Extract the (x, y) coordinate from the center of the cell holding the provided text.  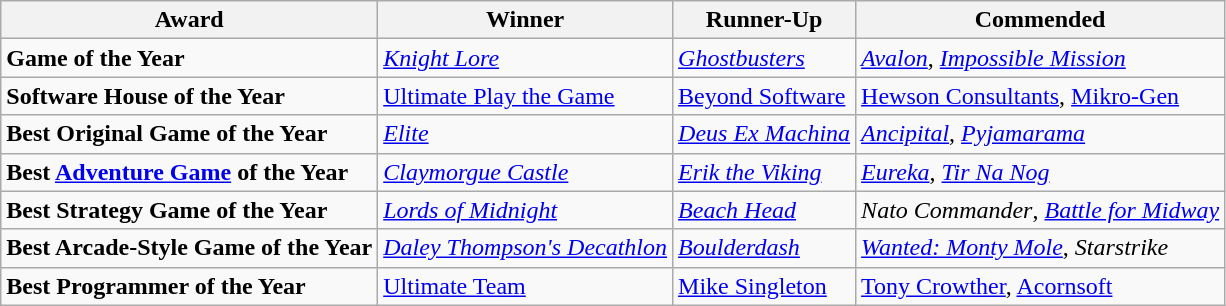
Boulderdash (764, 248)
Ultimate Play the Game (526, 96)
Ancipital, Pyjamarama (1040, 134)
Wanted: Monty Mole, Starstrike (1040, 248)
Commended (1040, 20)
Ghostbusters (764, 58)
Erik the Viking (764, 172)
Lords of Midnight (526, 210)
Software House of the Year (190, 96)
Knight Lore (526, 58)
Ultimate Team (526, 286)
Best Programmer of the Year (190, 286)
Best Adventure Game of the Year (190, 172)
Winner (526, 20)
Best Strategy Game of the Year (190, 210)
Beach Head (764, 210)
Runner-Up (764, 20)
Award (190, 20)
Beyond Software (764, 96)
Eureka, Tir Na Nog (1040, 172)
Tony Crowther, Acornsoft (1040, 286)
Nato Commander, Battle for Midway (1040, 210)
Hewson Consultants, Mikro-Gen (1040, 96)
Best Arcade-Style Game of the Year (190, 248)
Mike Singleton (764, 286)
Avalon, Impossible Mission (1040, 58)
Best Original Game of the Year (190, 134)
Deus Ex Machina (764, 134)
Elite (526, 134)
Game of the Year (190, 58)
Daley Thompson's Decathlon (526, 248)
Claymorgue Castle (526, 172)
